Capture the cell that displays the provided text and extract its [x, y] central coordinate. 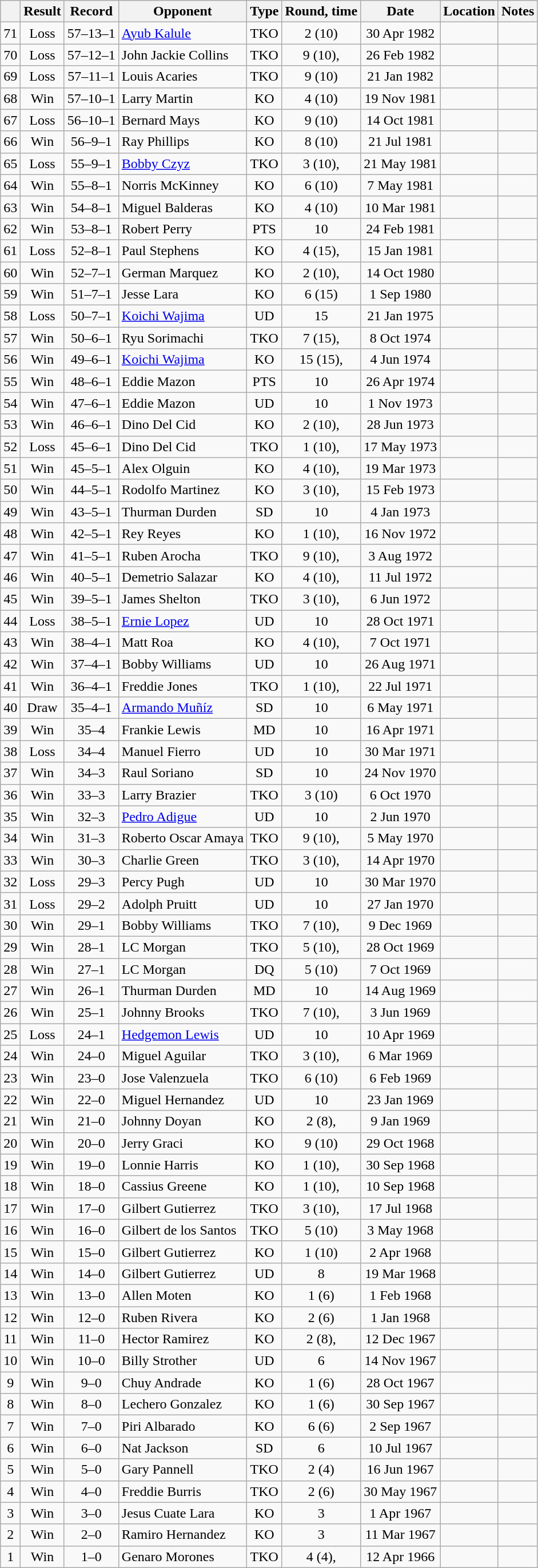
26 Apr 1974 [400, 381]
12 [10, 1317]
24 Feb 1981 [400, 229]
Ruben Rivera [182, 1317]
2 [10, 1535]
16 Apr 1971 [400, 730]
54–8–1 [91, 207]
23 Jan 1969 [400, 1100]
13 [10, 1295]
16 Jun 1967 [400, 1470]
18 [10, 1187]
37 [10, 773]
15 (15), [321, 360]
Allen Moten [182, 1295]
8 (10) [321, 142]
Norris McKinney [182, 185]
Chuy Andrade [182, 1383]
4 (4), [321, 1557]
17 [10, 1208]
27 Jan 1970 [400, 904]
11–0 [91, 1339]
40–5–1 [91, 577]
66 [10, 142]
20–0 [91, 1143]
Armando Muñíz [182, 708]
24 [10, 1056]
29–3 [91, 882]
28 Jun 1973 [400, 425]
Bernard Mays [182, 120]
57 [10, 338]
26 Feb 1982 [400, 55]
Record [91, 11]
25 [10, 1034]
39 [10, 730]
32–3 [91, 817]
Lechero Gonzalez [182, 1404]
10 Jul 1967 [400, 1448]
2 Sep 1967 [400, 1426]
Alex Olguin [182, 468]
Hector Ramirez [182, 1339]
47 [10, 555]
49–6–1 [91, 360]
24–0 [91, 1056]
38–5–1 [91, 620]
12 Apr 1966 [400, 1557]
52–7–1 [91, 273]
6 (15) [321, 295]
12 Dec 1967 [400, 1339]
2–0 [91, 1535]
49 [10, 512]
10 Sep 1968 [400, 1187]
55–9–1 [91, 164]
Cassius Greene [182, 1187]
Rodolfo Martinez [182, 490]
German Marquez [182, 273]
52–8–1 [91, 250]
4–0 [91, 1491]
Miguel Balderas [182, 207]
6 (6) [321, 1426]
30 Sep 1967 [400, 1404]
54 [10, 403]
21 Jul 1981 [400, 142]
57–13–1 [91, 33]
Draw [42, 708]
Matt Roa [182, 643]
33 [10, 860]
30 May 1967 [400, 1491]
30 Mar 1970 [400, 882]
41 [10, 686]
57–12–1 [91, 55]
Demetrio Salazar [182, 577]
10 Mar 1981 [400, 207]
46–6–1 [91, 425]
Robert Perry [182, 229]
Jerry Graci [182, 1143]
Ramiro Hernandez [182, 1535]
27 [10, 991]
5–0 [91, 1470]
70 [10, 55]
Freddie Jones [182, 686]
6 Oct 1970 [400, 795]
55 [10, 381]
DQ [264, 969]
Louis Acaries [182, 77]
18–0 [91, 1187]
Jesus Cuate Lara [182, 1513]
8–0 [91, 1404]
7 [10, 1426]
30–3 [91, 860]
2 Apr 1968 [400, 1252]
48–6–1 [91, 381]
Ryu Sorimachi [182, 338]
10–0 [91, 1361]
22–0 [91, 1100]
22 [10, 1100]
19–0 [91, 1165]
36–4–1 [91, 686]
27–1 [91, 969]
32 [10, 882]
2 (10) [321, 33]
Result [42, 11]
14 [10, 1273]
9–0 [91, 1383]
Genaro Morones [182, 1557]
56 [10, 360]
50–6–1 [91, 338]
9 Dec 1969 [400, 925]
37–4–1 [91, 664]
20 [10, 1143]
50 [10, 490]
12–0 [91, 1317]
33–3 [91, 795]
26–1 [91, 991]
44–5–1 [91, 490]
1 Feb 1968 [400, 1295]
Nat Jackson [182, 1448]
11 Mar 1967 [400, 1535]
6 Feb 1969 [400, 1078]
40 [10, 708]
Location [469, 11]
31–3 [91, 838]
Miguel Aguilar [182, 1056]
6 May 1971 [400, 708]
1 Nov 1973 [400, 403]
3 (10) [321, 795]
65 [10, 164]
15 Jan 1981 [400, 250]
4 [10, 1491]
16 [10, 1230]
4 Jan 1973 [400, 512]
6 Jun 1972 [400, 599]
48 [10, 534]
5 (10), [321, 947]
67 [10, 120]
21 Jan 1982 [400, 77]
43–5–1 [91, 512]
Gary Pannell [182, 1470]
5 [10, 1470]
29 [10, 947]
38 [10, 751]
43 [10, 643]
Hedgemon Lewis [182, 1034]
Date [400, 11]
34–3 [91, 773]
Piri Albarado [182, 1426]
Gilbert de los Santos [182, 1230]
62 [10, 229]
52 [10, 447]
53 [10, 425]
50–7–1 [91, 316]
39–5–1 [91, 599]
James Shelton [182, 599]
30 Sep 1968 [400, 1165]
45–5–1 [91, 468]
5 May 1970 [400, 838]
21 [10, 1121]
6–0 [91, 1448]
28–1 [91, 947]
69 [10, 77]
Billy Strother [182, 1361]
42–5–1 [91, 534]
53–8–1 [91, 229]
Johnny Brooks [182, 1013]
24 Nov 1970 [400, 773]
Roberto Oscar Amaya [182, 838]
Notes [517, 11]
17 May 1973 [400, 447]
19 Mar 1968 [400, 1273]
1 [10, 1557]
Bobby Czyz [182, 164]
60 [10, 273]
26 Aug 1971 [400, 664]
14 Oct 1981 [400, 120]
6 Mar 1969 [400, 1056]
26 [10, 1013]
28 Oct 1967 [400, 1383]
57–11–1 [91, 77]
3 Aug 1972 [400, 555]
64 [10, 185]
Miguel Hernandez [182, 1100]
Freddie Burris [182, 1491]
16–0 [91, 1230]
46 [10, 577]
47–6–1 [91, 403]
3 May 1968 [400, 1230]
10 Apr 1969 [400, 1034]
35–4–1 [91, 708]
Larry Brazier [182, 795]
56–10–1 [91, 120]
56–9–1 [91, 142]
21 May 1981 [400, 164]
14 Apr 1970 [400, 860]
38–4–1 [91, 643]
21–0 [91, 1121]
35–4 [91, 730]
Ernie Lopez [182, 620]
25–1 [91, 1013]
29–2 [91, 904]
9 [10, 1383]
31 [10, 904]
68 [10, 98]
14 Nov 1967 [400, 1361]
Jesse Lara [182, 295]
Ruben Arocha [182, 555]
30 Apr 1982 [400, 33]
Round, time [321, 11]
63 [10, 207]
45–6–1 [91, 447]
Manuel Fierro [182, 751]
John Jackie Collins [182, 55]
Rey Reyes [182, 534]
28 Oct 1969 [400, 947]
17 Jul 1968 [400, 1208]
Opponent [182, 11]
Paul Stephens [182, 250]
41–5–1 [91, 555]
Raul Soriano [182, 773]
58 [10, 316]
55–8–1 [91, 185]
7 Oct 1969 [400, 969]
Johnny Doyan [182, 1121]
11 Jul 1972 [400, 577]
8 Oct 1974 [400, 338]
15–0 [91, 1252]
17–0 [91, 1208]
61 [10, 250]
30 Mar 1971 [400, 751]
42 [10, 664]
51 [10, 468]
14–0 [91, 1273]
2 Jun 1970 [400, 817]
34–4 [91, 751]
Percy Pugh [182, 882]
28 Oct 1971 [400, 620]
7 (15), [321, 338]
1 (10) [321, 1252]
Ayub Kalule [182, 33]
34 [10, 838]
1 Sep 1980 [400, 295]
71 [10, 33]
51–7–1 [91, 295]
Type [264, 11]
23–0 [91, 1078]
57–10–1 [91, 98]
14 Aug 1969 [400, 991]
Lonnie Harris [182, 1165]
36 [10, 795]
1 Apr 1967 [400, 1513]
11 [10, 1339]
19 [10, 1165]
22 Jul 1971 [400, 686]
7–0 [91, 1426]
29–1 [91, 925]
Ray Phillips [182, 142]
2 (4) [321, 1470]
23 [10, 1078]
1–0 [91, 1557]
15 Feb 1973 [400, 490]
Frankie Lewis [182, 730]
16 Nov 1972 [400, 534]
Charlie Green [182, 860]
Adolph Pruitt [182, 904]
Pedro Adigue [182, 817]
45 [10, 599]
Larry Martin [182, 98]
24–1 [91, 1034]
4 Jun 1974 [400, 360]
Jose Valenzuela [182, 1078]
19 Mar 1973 [400, 468]
35 [10, 817]
59 [10, 295]
7 May 1981 [400, 185]
14 Oct 1980 [400, 273]
7 Oct 1971 [400, 643]
3–0 [91, 1513]
1 Jan 1968 [400, 1317]
9 Jan 1969 [400, 1121]
19 Nov 1981 [400, 98]
21 Jan 1975 [400, 316]
44 [10, 620]
30 [10, 925]
28 [10, 969]
4 (15), [321, 250]
13–0 [91, 1295]
29 Oct 1968 [400, 1143]
3 Jun 1969 [400, 1013]
